Capture the cell that displays the provided text and extract its [X, Y] central coordinate. 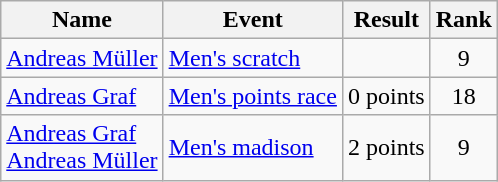
Result [386, 20]
Men's points race [252, 96]
0 points [386, 96]
Andreas GrafAndreas Müller [82, 148]
18 [464, 96]
Name [82, 20]
Andreas Graf [82, 96]
2 points [386, 148]
Men's madison [252, 148]
Andreas Müller [82, 58]
Event [252, 20]
Rank [464, 20]
Men's scratch [252, 58]
